Determine the [X, Y] coordinate at the center of the cell enclosing the given text.  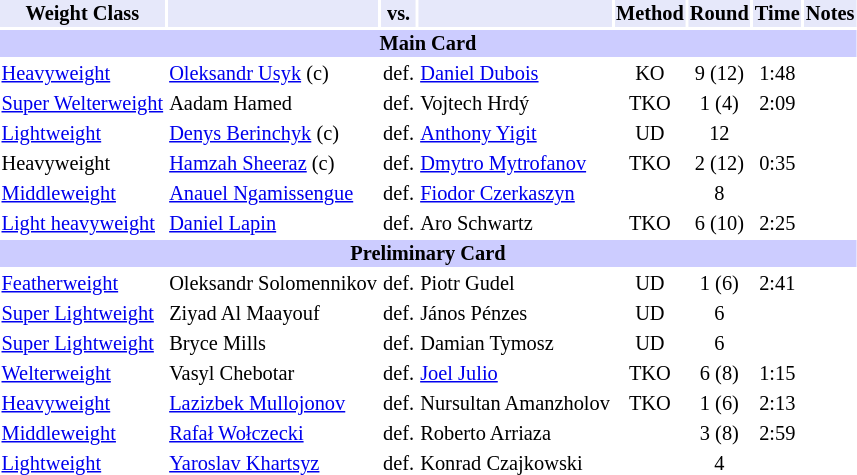
Round [719, 14]
Rafał Wołczecki [274, 434]
Oleksandr Usyk (c) [274, 74]
Main Card [428, 44]
KO [650, 74]
Time [777, 14]
Lazizbek Mullojonov [274, 404]
Vasyl Chebotar [274, 374]
Notes [830, 14]
Aadam Hamed [274, 104]
2:13 [777, 404]
Daniel Dubois [516, 74]
Ziyad Al Maayouf [274, 314]
Featherweight [82, 284]
Super Welterweight [82, 104]
Hamzah Sheeraz (c) [274, 164]
Piotr Gudel [516, 284]
6 (8) [719, 374]
0:35 [777, 164]
2:59 [777, 434]
Weight Class [82, 14]
vs. [399, 14]
Oleksandr Solomennikov [274, 284]
Anthony Yigit [516, 134]
Roberto Arriaza [516, 434]
Aro Schwartz [516, 224]
Fiodor Czerkaszyn [516, 194]
Denys Berinchyk (c) [274, 134]
9 (12) [719, 74]
1:48 [777, 74]
Method [650, 14]
Joel Julio [516, 374]
Damian Tymosz [516, 344]
2:25 [777, 224]
1:15 [777, 374]
Dmytro Mytrofanov [516, 164]
János Pénzes [516, 314]
Nursultan Amanzholov [516, 404]
2:41 [777, 284]
Welterweight [82, 374]
Daniel Lapin [274, 224]
Vojtech Hrdý [516, 104]
1 (4) [719, 104]
Preliminary Card [428, 254]
Lightweight [82, 134]
8 [719, 194]
3 (8) [719, 434]
6 (10) [719, 224]
Light heavyweight [82, 224]
12 [719, 134]
Anauel Ngamissengue [274, 194]
2 (12) [719, 164]
2:09 [777, 104]
Bryce Mills [274, 344]
